Pinpoint the cell where the given text exists, returning its [X, Y] midpoint coordinate. 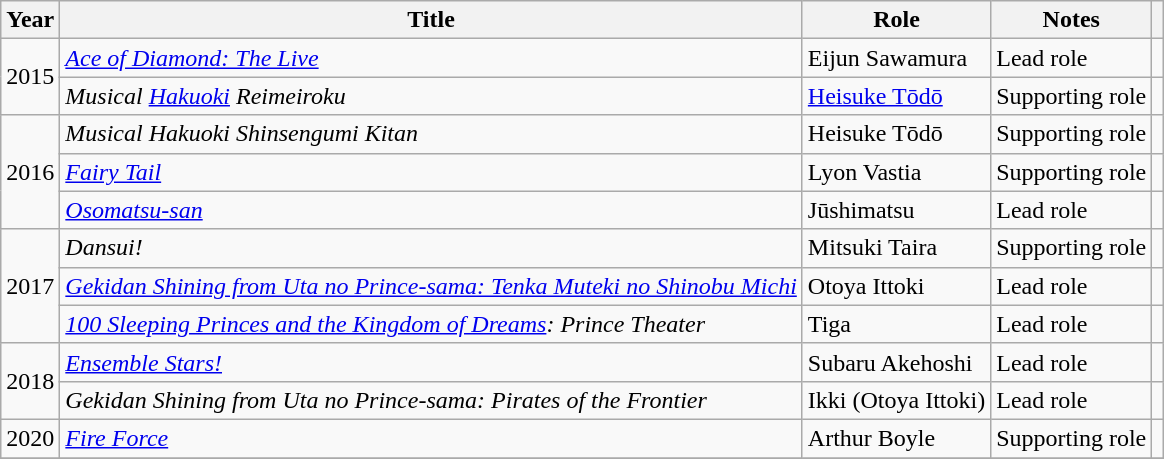
Role [896, 20]
2020 [30, 438]
Dansui! [432, 248]
Notes [1072, 20]
2016 [30, 172]
2017 [30, 286]
Mitsuki Taira [896, 248]
Ensemble Stars! [432, 362]
Ace of Diamond: The Live [432, 58]
Year [30, 20]
Otoya Ittoki [896, 286]
Osomatsu-san [432, 210]
Subaru Akehoshi [896, 362]
2018 [30, 381]
Gekidan Shining from Uta no Prince-sama: Tenka Muteki no Shinobu Michi [432, 286]
Musical Hakuoki Reimeiroku [432, 96]
2015 [30, 77]
Tiga [896, 324]
Fire Force [432, 438]
100 Sleeping Princes and the Kingdom of Dreams: Prince Theater [432, 324]
Gekidan Shining from Uta no Prince-sama: Pirates of the Frontier [432, 400]
Musical Hakuoki Shinsengumi Kitan [432, 134]
Ikki (Otoya Ittoki) [896, 400]
Arthur Boyle [896, 438]
Jūshimatsu [896, 210]
Lyon Vastia [896, 172]
Title [432, 20]
Eijun Sawamura [896, 58]
Fairy Tail [432, 172]
